Pinpoint the cell where the given text exists, returning its (x, y) midpoint coordinate. 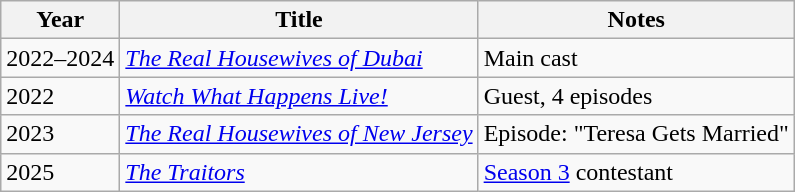
2023 (60, 134)
2022–2024 (60, 58)
Episode: "Teresa Gets Married" (636, 134)
Main cast (636, 58)
Year (60, 20)
Season 3 contestant (636, 172)
2022 (60, 96)
The Real Housewives of Dubai (299, 58)
Watch What Happens Live! (299, 96)
The Traitors (299, 172)
The Real Housewives of New Jersey (299, 134)
Notes (636, 20)
Title (299, 20)
2025 (60, 172)
Guest, 4 episodes (636, 96)
